Provide the [X, Y] coordinate of the cell's center where the given text is located.  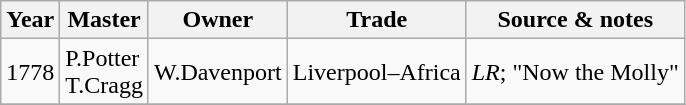
LR; "Now the Molly" [575, 72]
Owner [218, 20]
P.PotterT.Cragg [104, 72]
Trade [376, 20]
Liverpool–Africa [376, 72]
W.Davenport [218, 72]
Year [30, 20]
Master [104, 20]
Source & notes [575, 20]
1778 [30, 72]
